For the text-containing cell, return its midpoint in [X, Y] coordinate format. 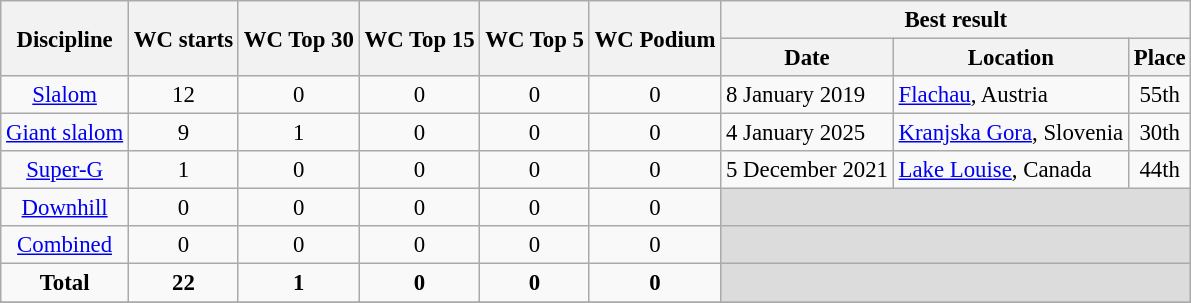
8 January 2019 [808, 95]
Combined [65, 245]
22 [183, 283]
30th [1159, 133]
9 [183, 133]
5 December 2021 [808, 170]
Total [65, 283]
Kranjska Gora, Slovenia [1010, 133]
44th [1159, 170]
Location [1010, 58]
Discipline [65, 38]
WC Podium [654, 38]
WC starts [183, 38]
Flachau, Austria [1010, 95]
Lake Louise, Canada [1010, 170]
WC Top 30 [298, 38]
Date [808, 58]
WC Top 5 [534, 38]
Downhill [65, 208]
55th [1159, 95]
Super-G [65, 170]
WC Top 15 [420, 38]
Giant slalom [65, 133]
12 [183, 95]
Best result [956, 20]
4 January 2025 [808, 133]
Place [1159, 58]
Slalom [65, 95]
